Output the [x, y] coordinate of the center of the cell containing the given text.  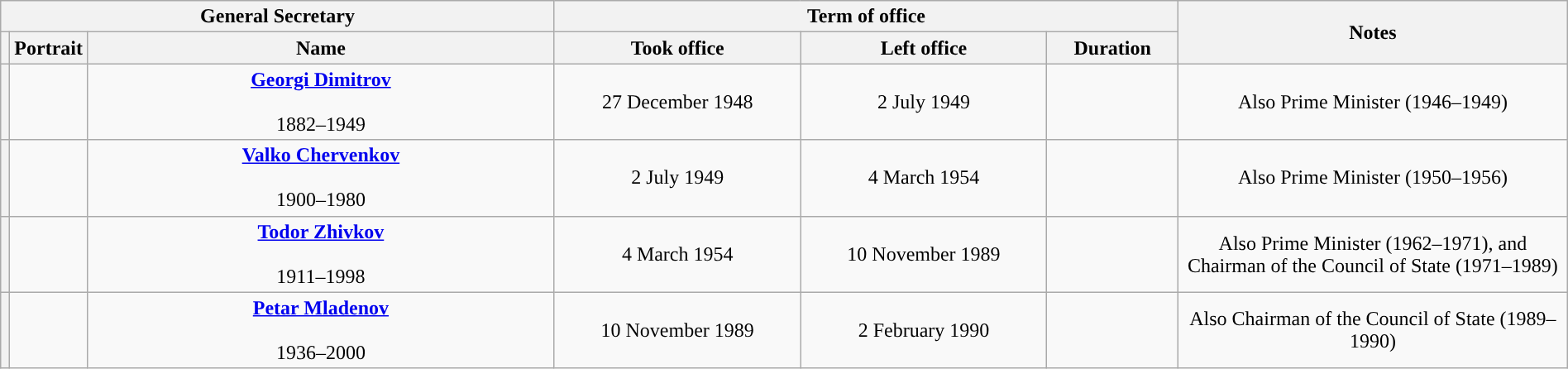
General Secretary [278, 17]
Notes [1373, 32]
Petar Mladenov1936–2000 [321, 330]
Portrait [49, 48]
Also Prime Minister (1962–1971), and Chairman of the Council of State (1971–1989) [1373, 254]
Valko Chervenkov1900–1980 [321, 178]
27 December 1948 [677, 102]
Georgi Dimitrov1882–1949 [321, 102]
Name [321, 48]
Left office [924, 48]
2 February 1990 [924, 330]
Also Chairman of the Council of State (1989–1990) [1373, 330]
Took office [677, 48]
Also Prime Minister (1950–1956) [1373, 178]
Duration [1113, 48]
Todor Zhivkov1911–1998 [321, 254]
Term of office [866, 17]
Also Prime Minister (1946–1949) [1373, 102]
